Output the [x, y] coordinate of the center of the cell containing the given text.  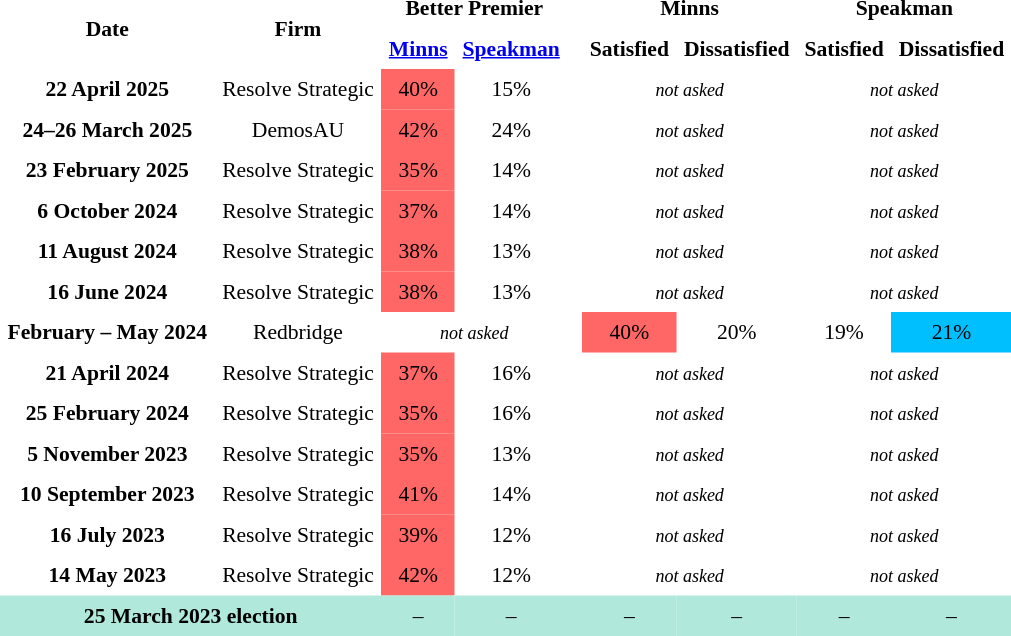
39% [418, 534]
DemosAU [298, 130]
19% [844, 332]
25 February 2024 [108, 413]
11 August 2024 [108, 251]
16 June 2024 [108, 292]
14 May 2023 [108, 575]
15% [511, 89]
21 April 2024 [108, 372]
Minns [418, 48]
6 October 2024 [108, 210]
16 July 2023 [108, 534]
23 February 2025 [108, 170]
Redbridge [298, 332]
24% [511, 130]
25 March 2023 election [190, 616]
41% [418, 494]
Dissatisfied [736, 48]
20% [736, 332]
10 September 2023 [108, 494]
22 April 2025 [108, 89]
5 November 2023 [108, 454]
February – May 2024 [108, 332]
Speakman [511, 48]
24–26 March 2025 [108, 130]
